Return the (X, Y) coordinate for the center point of the cell that contains the specified text.  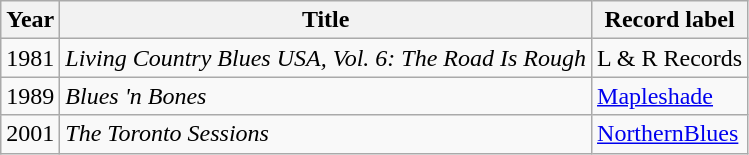
Mapleshade (670, 96)
1989 (30, 96)
1981 (30, 58)
Record label (670, 20)
The Toronto Sessions (326, 134)
Title (326, 20)
2001 (30, 134)
Living Country Blues USA, Vol. 6: The Road Is Rough (326, 58)
L & R Records (670, 58)
Year (30, 20)
Blues 'n Bones (326, 96)
NorthernBlues (670, 134)
